Locate the cell with the specified text and output its [X, Y] center coordinate. 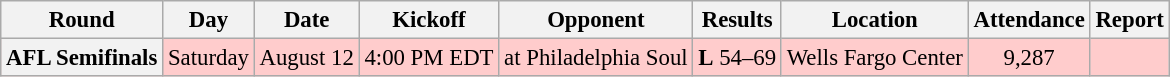
Results [737, 20]
Attendance [1029, 20]
Date [306, 20]
Day [209, 20]
at Philadelphia Soul [596, 58]
Location [874, 20]
August 12 [306, 58]
Report [1130, 20]
Wells Fargo Center [874, 58]
4:00 PM EDT [429, 58]
L 54–69 [737, 58]
Opponent [596, 20]
9,287 [1029, 58]
Round [82, 20]
Saturday [209, 58]
Kickoff [429, 20]
AFL Semifinals [82, 58]
